Extract the [X, Y] coordinate from the center of the cell holding the provided text.  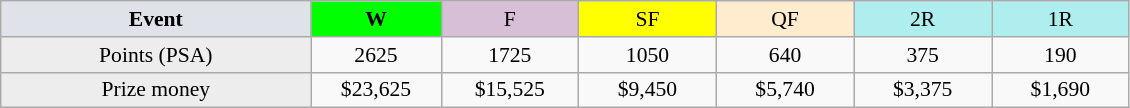
640 [785, 55]
SF [648, 19]
1R [1061, 19]
$5,740 [785, 90]
$9,450 [648, 90]
QF [785, 19]
2R [923, 19]
Event [156, 19]
$1,690 [1061, 90]
$15,525 [510, 90]
190 [1061, 55]
1725 [510, 55]
1050 [648, 55]
F [510, 19]
2625 [376, 55]
Points (PSA) [156, 55]
W [376, 19]
375 [923, 55]
Prize money [156, 90]
$23,625 [376, 90]
$3,375 [923, 90]
